Detect which cell encompasses the target text, then output its [x, y] center coordinate. 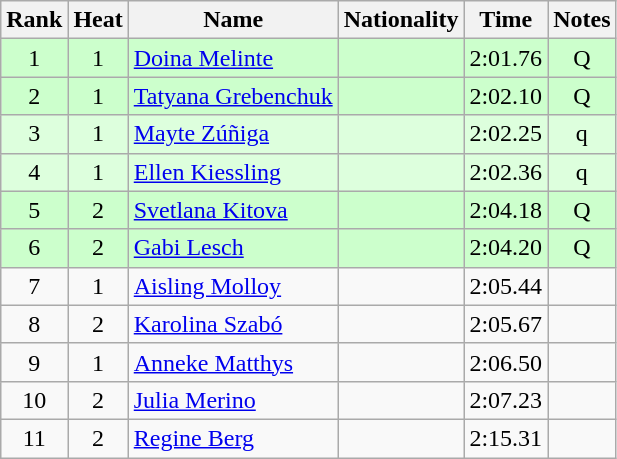
7 [34, 286]
Tatyana Grebenchuk [233, 96]
8 [34, 324]
2:07.23 [506, 400]
Heat [98, 20]
2:06.50 [506, 362]
2:04.18 [506, 210]
Ellen Kiessling [233, 172]
9 [34, 362]
6 [34, 248]
Mayte Zúñiga [233, 134]
2:04.20 [506, 248]
5 [34, 210]
Svetlana Kitova [233, 210]
11 [34, 438]
2:15.31 [506, 438]
2:01.76 [506, 58]
Name [233, 20]
Regine Berg [233, 438]
Nationality [401, 20]
2:05.44 [506, 286]
Karolina Szabó [233, 324]
Doina Melinte [233, 58]
Anneke Matthys [233, 362]
2:02.36 [506, 172]
2:05.67 [506, 324]
4 [34, 172]
Notes [582, 20]
Aisling Molloy [233, 286]
Time [506, 20]
10 [34, 400]
2:02.10 [506, 96]
3 [34, 134]
Julia Merino [233, 400]
Gabi Lesch [233, 248]
2:02.25 [506, 134]
Rank [34, 20]
